Determine the (X, Y) coordinate at the center of the cell enclosing the given text.  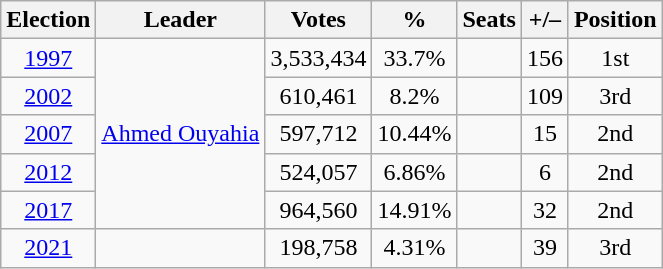
1997 (48, 58)
Position (615, 20)
597,712 (318, 134)
109 (544, 96)
Leader (180, 20)
2021 (48, 248)
198,758 (318, 248)
39 (544, 248)
964,560 (318, 210)
4.31% (414, 248)
14.91% (414, 210)
% (414, 20)
156 (544, 58)
6 (544, 172)
Votes (318, 20)
2002 (48, 96)
+/– (544, 20)
2017 (48, 210)
524,057 (318, 172)
Ahmed Ouyahia (180, 134)
3,533,434 (318, 58)
10.44% (414, 134)
8.2% (414, 96)
Election (48, 20)
610,461 (318, 96)
2007 (48, 134)
32 (544, 210)
15 (544, 134)
6.86% (414, 172)
1st (615, 58)
33.7% (414, 58)
2012 (48, 172)
Seats (489, 20)
